From the cell containing the given text, extract its center point as (X, Y) coordinate. 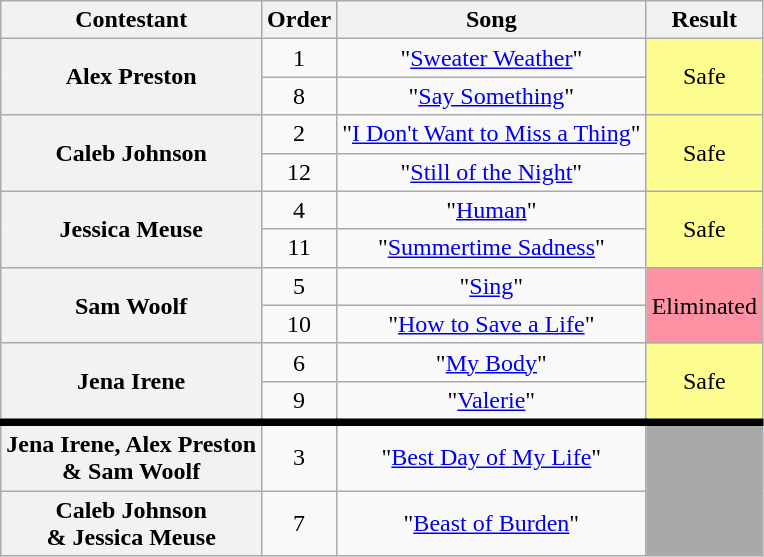
"Sweater Weather" (492, 58)
Alex Preston (132, 77)
Order (300, 20)
6 (300, 362)
2 (300, 134)
"Human" (492, 210)
Jessica Meuse (132, 229)
7 (300, 522)
Sam Woolf (132, 305)
"Beast of Burden" (492, 522)
"Summertime Sadness" (492, 248)
4 (300, 210)
Eliminated (704, 305)
9 (300, 402)
"Valerie" (492, 402)
8 (300, 96)
3 (300, 456)
Caleb Johnson (132, 153)
"I Don't Want to Miss a Thing" (492, 134)
"Say Something" (492, 96)
Caleb Johnson& Jessica Meuse (132, 522)
"How to Save a Life" (492, 324)
10 (300, 324)
1 (300, 58)
12 (300, 172)
Song (492, 20)
Contestant (132, 20)
Result (704, 20)
Jena Irene (132, 382)
"Best Day of My Life" (492, 456)
5 (300, 286)
"Sing" (492, 286)
Jena Irene, Alex Preston& Sam Woolf (132, 456)
"Still of the Night" (492, 172)
11 (300, 248)
"My Body" (492, 362)
